Scan for the cell matching the given text and deliver its [X, Y] coordinate at center. 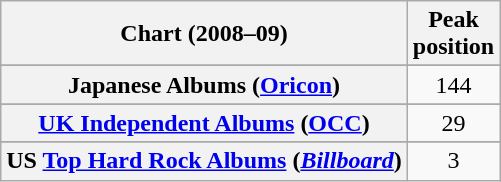
US Top Hard Rock Albums (Billboard) [204, 161]
UK Independent Albums (OCC) [204, 123]
29 [453, 123]
3 [453, 161]
Japanese Albums (Oricon) [204, 85]
Chart (2008–09) [204, 34]
Peak position [453, 34]
144 [453, 85]
